Output the [x, y] coordinate of the center of the cell containing the given text.  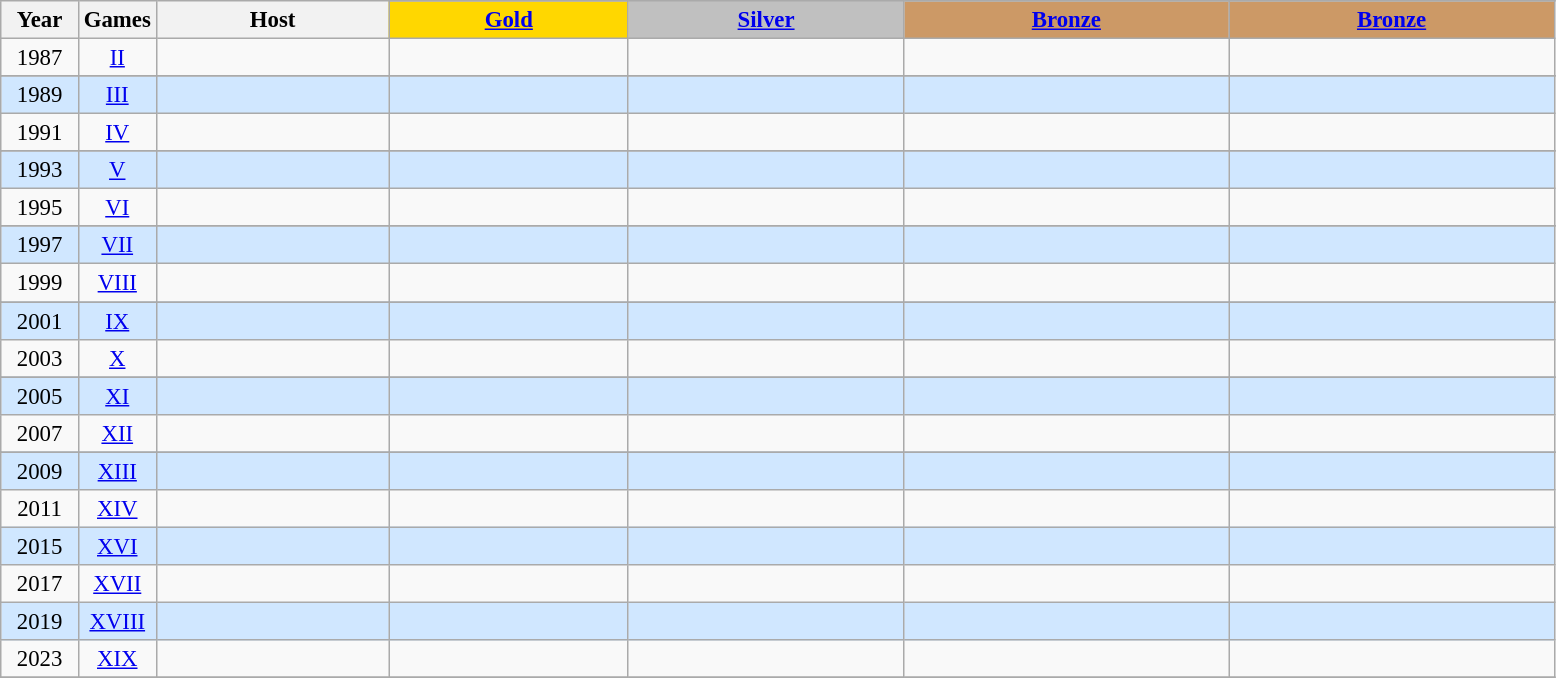
2015 [40, 546]
1991 [40, 133]
2003 [40, 358]
1995 [40, 208]
Year [40, 20]
1999 [40, 283]
XIX [117, 659]
III [117, 95]
2017 [40, 584]
Silver [766, 20]
VII [117, 245]
2001 [40, 321]
XII [117, 433]
XIV [117, 509]
2023 [40, 659]
Host [272, 20]
XIII [117, 471]
IX [117, 321]
1989 [40, 95]
Games [117, 20]
V [117, 170]
2011 [40, 509]
VI [117, 208]
2005 [40, 396]
XVI [117, 546]
Gold [508, 20]
1997 [40, 245]
2009 [40, 471]
2007 [40, 433]
IV [117, 133]
XI [117, 396]
XVII [117, 584]
X [117, 358]
VIII [117, 283]
1993 [40, 170]
II [117, 58]
2019 [40, 621]
1987 [40, 58]
XVIII [117, 621]
